Identify which cell holds the provided text, then report its (X, Y) central coordinate. 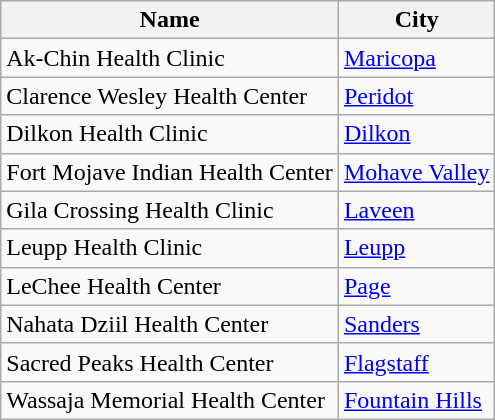
Page (416, 286)
Dilkon Health Clinic (170, 134)
Sacred Peaks Health Center (170, 362)
Gila Crossing Health Clinic (170, 210)
Wassaja Memorial Health Center (170, 400)
Laveen (416, 210)
Flagstaff (416, 362)
Sanders (416, 324)
Nahata Dziil Health Center (170, 324)
Leupp (416, 248)
City (416, 20)
Fort Mojave Indian Health Center (170, 172)
Name (170, 20)
Maricopa (416, 58)
Leupp Health Clinic (170, 248)
Fountain Hills (416, 400)
Dilkon (416, 134)
Clarence Wesley Health Center (170, 96)
Peridot (416, 96)
LeChee Health Center (170, 286)
Mohave Valley (416, 172)
Ak-Chin Health Clinic (170, 58)
